For the text-containing cell, return its midpoint in (X, Y) coordinate format. 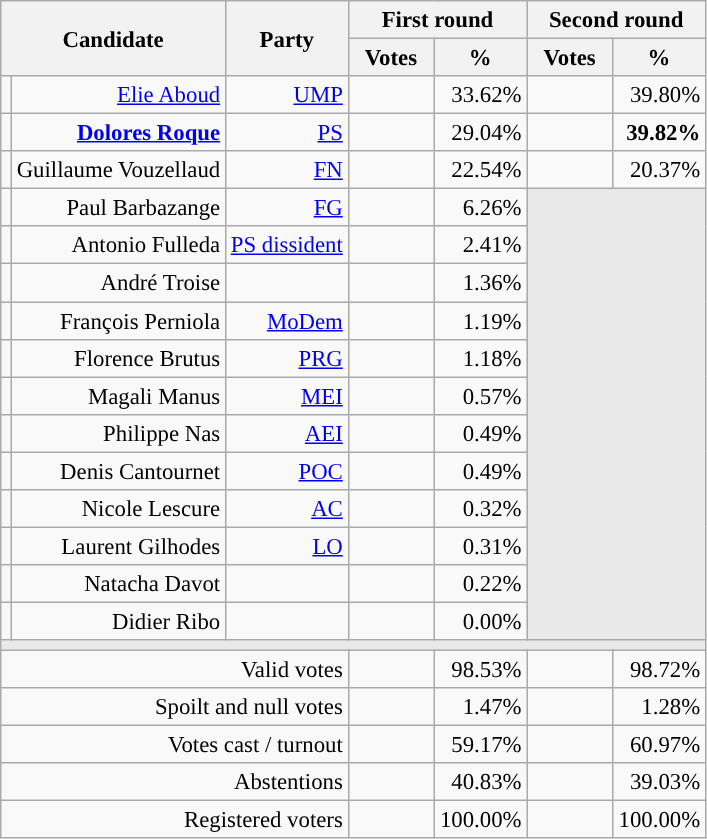
6.26% (480, 208)
PS (286, 133)
39.82% (658, 133)
0.57% (480, 396)
Guillaume Vouzellaud (118, 170)
François Perniola (118, 321)
Dolores Roque (118, 133)
1.18% (480, 358)
Second round (616, 20)
Nicole Lescure (118, 509)
Party (286, 38)
Magali Manus (118, 396)
FG (286, 208)
Denis Cantournet (118, 471)
LO (286, 546)
POC (286, 471)
PS dissident (286, 245)
MoDem (286, 321)
0.22% (480, 584)
Valid votes (174, 670)
Natacha Davot (118, 584)
1.28% (658, 707)
1.47% (480, 707)
Didier Ribo (118, 621)
98.53% (480, 670)
Elie Aboud (118, 95)
Florence Brutus (118, 358)
André Troise (118, 283)
AC (286, 509)
AEI (286, 433)
22.54% (480, 170)
98.72% (658, 670)
0.32% (480, 509)
0.00% (480, 621)
60.97% (658, 745)
Abstentions (174, 782)
MEI (286, 396)
Philippe Nas (118, 433)
First round (438, 20)
Votes cast / turnout (174, 745)
FN (286, 170)
29.04% (480, 133)
33.62% (480, 95)
2.41% (480, 245)
Antonio Fulleda (118, 245)
0.31% (480, 546)
Candidate (114, 38)
40.83% (480, 782)
39.80% (658, 95)
Registered voters (174, 820)
1.36% (480, 283)
PRG (286, 358)
39.03% (658, 782)
59.17% (480, 745)
UMP (286, 95)
1.19% (480, 321)
Spoilt and null votes (174, 707)
Paul Barbazange (118, 208)
20.37% (658, 170)
Laurent Gilhodes (118, 546)
